Scan for the cell matching the given text and deliver its (X, Y) coordinate at center. 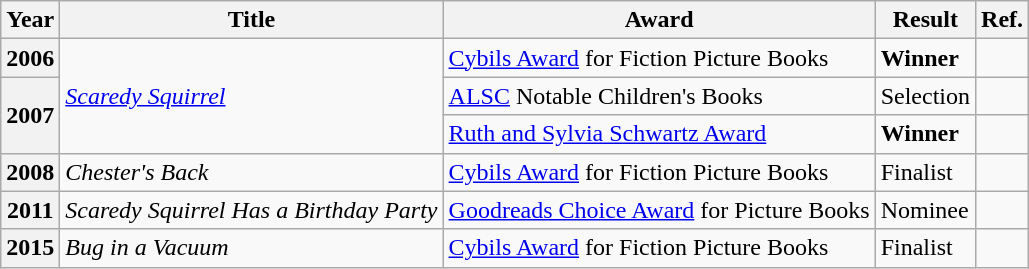
Chester's Back (252, 172)
2007 (30, 115)
Year (30, 20)
2011 (30, 210)
Scaredy Squirrel Has a Birthday Party (252, 210)
Bug in a Vacuum (252, 248)
2015 (30, 248)
Selection (925, 96)
Title (252, 20)
2006 (30, 58)
Nominee (925, 210)
ALSC Notable Children's Books (659, 96)
Ruth and Sylvia Schwartz Award (659, 134)
Result (925, 20)
Scaredy Squirrel (252, 96)
Award (659, 20)
Goodreads Choice Award for Picture Books (659, 210)
2008 (30, 172)
Ref. (1002, 20)
